Return the [x, y] coordinate for the center point of the cell that contains the specified text.  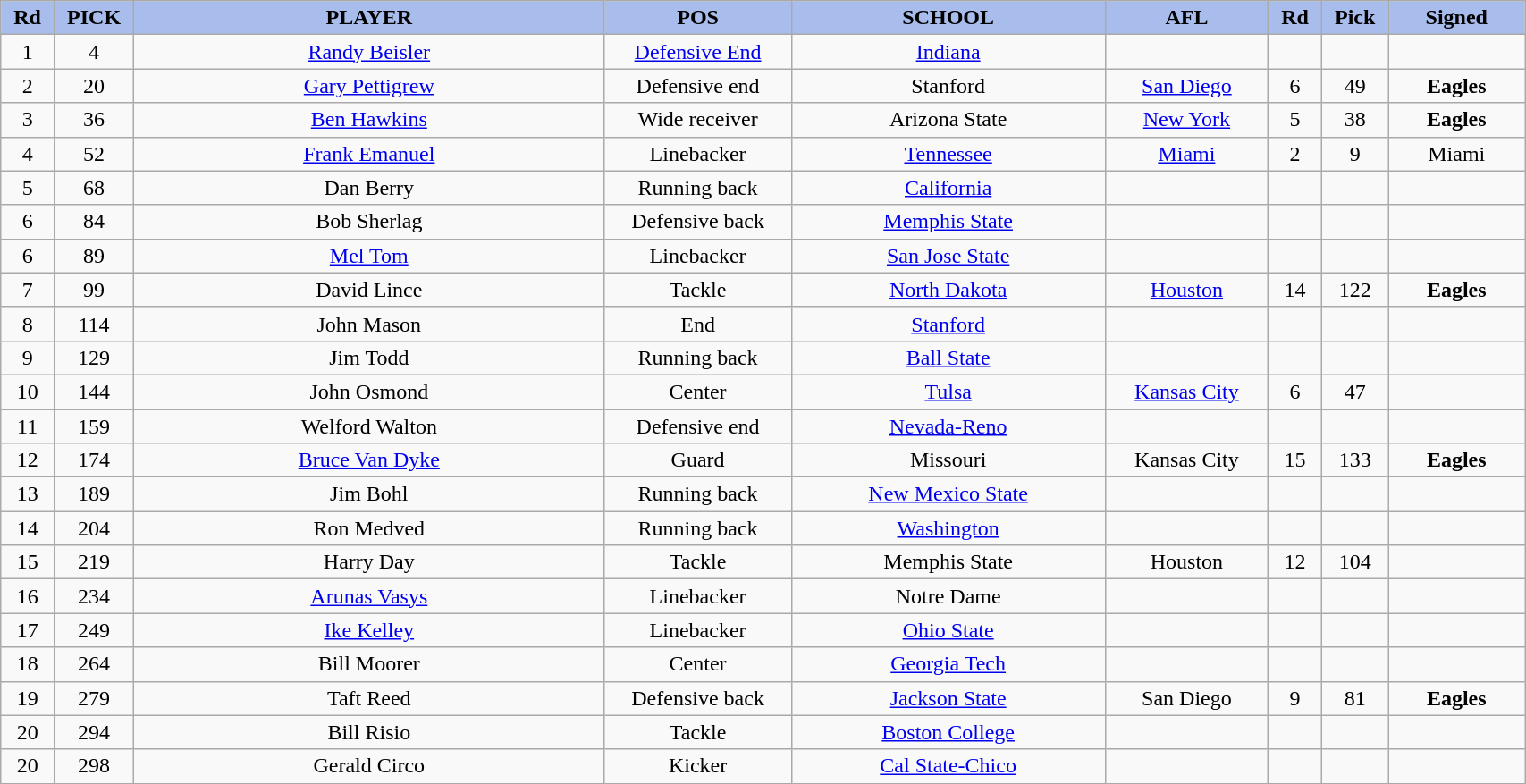
California [948, 188]
38 [1354, 120]
New York [1187, 120]
Harry Day [369, 562]
7 [28, 290]
1 [28, 52]
John Mason [369, 324]
294 [95, 732]
189 [95, 494]
Ohio State [948, 630]
68 [95, 188]
Ben Hawkins [369, 120]
Welford Walton [369, 426]
Tennessee [948, 154]
David Lince [369, 290]
Boston College [948, 732]
17 [28, 630]
Ike Kelley [369, 630]
49 [1354, 86]
114 [95, 324]
Dan Berry [369, 188]
249 [95, 630]
47 [1354, 392]
End [697, 324]
16 [28, 596]
Jim Todd [369, 358]
Bruce Van Dyke [369, 460]
Notre Dame [948, 596]
Georgia Tech [948, 664]
219 [95, 562]
Pick [1354, 18]
13 [28, 494]
Gerald Circo [369, 766]
81 [1354, 698]
Taft Reed [369, 698]
AFL [1187, 18]
Defensive End [697, 52]
36 [95, 120]
11 [28, 426]
Mel Tom [369, 256]
Ball State [948, 358]
174 [95, 460]
POS [697, 18]
234 [95, 596]
18 [28, 664]
89 [95, 256]
Ron Medved [369, 528]
279 [95, 698]
8 [28, 324]
104 [1354, 562]
Gary Pettigrew [369, 86]
New Mexico State [948, 494]
PLAYER [369, 18]
Missouri [948, 460]
Randy Beisler [369, 52]
144 [95, 392]
PICK [95, 18]
Indiana [948, 52]
Bob Sherlag [369, 222]
122 [1354, 290]
204 [95, 528]
264 [95, 664]
52 [95, 154]
10 [28, 392]
Cal State-Chico [948, 766]
Guard [697, 460]
Arunas Vasys [369, 596]
Frank Emanuel [369, 154]
Bill Risio [369, 732]
Signed [1457, 18]
133 [1354, 460]
Jackson State [948, 698]
North Dakota [948, 290]
19 [28, 698]
John Osmond [369, 392]
Nevada-Reno [948, 426]
Jim Bohl [369, 494]
Kicker [697, 766]
84 [95, 222]
SCHOOL [948, 18]
159 [95, 426]
Wide receiver [697, 120]
Arizona State [948, 120]
3 [28, 120]
99 [95, 290]
Tulsa [948, 392]
Washington [948, 528]
298 [95, 766]
Bill Moorer [369, 664]
San Jose State [948, 256]
129 [95, 358]
